Find where the given text appears and provide that cell's center as [x, y] coordinate. 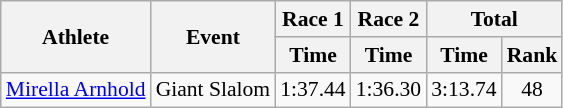
3:13.74 [464, 90]
Event [214, 36]
Total [494, 19]
Giant Slalom [214, 90]
Rank [532, 55]
48 [532, 90]
Athlete [76, 36]
Mirella Arnhold [76, 90]
1:36.30 [388, 90]
Race 2 [388, 19]
Race 1 [312, 19]
1:37.44 [312, 90]
